Capture the cell that displays the provided text and extract its (x, y) central coordinate. 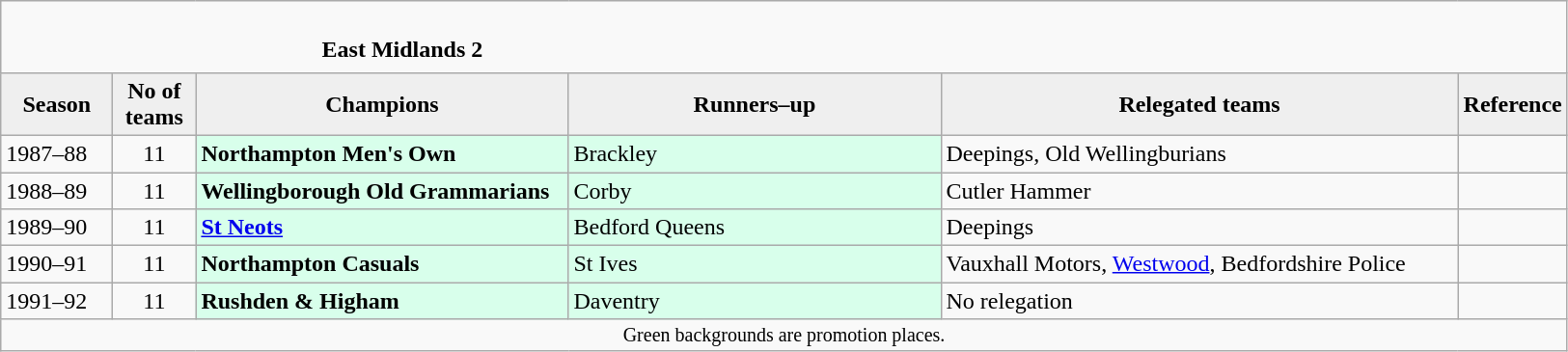
No relegation (1199, 301)
Champions (382, 104)
Corby (755, 190)
1991–92 (57, 301)
Daventry (755, 301)
Bedford Queens (755, 228)
Relegated teams (1199, 104)
Cutler Hammer (1199, 190)
1988–89 (57, 190)
No of teams (154, 104)
St Neots (382, 228)
Reference (1513, 104)
Deepings, Old Wellingburians (1199, 153)
Northampton Men's Own (382, 153)
Runners–up (755, 104)
Rushden & Higham (382, 301)
Season (57, 104)
Vauxhall Motors, Westwood, Bedfordshire Police (1199, 264)
Deepings (1199, 228)
Brackley (755, 153)
1990–91 (57, 264)
Northampton Casuals (382, 264)
1987–88 (57, 153)
St Ives (755, 264)
Wellingborough Old Grammarians (382, 190)
Green backgrounds are promotion places. (784, 336)
1989–90 (57, 228)
